Capture the cell that displays the provided text and extract its (X, Y) central coordinate. 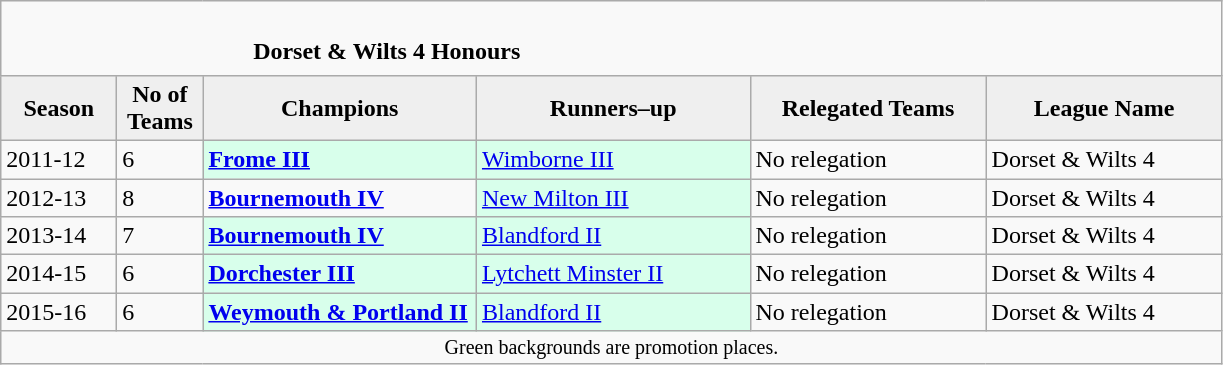
Frome III (340, 159)
2011-12 (59, 159)
Dorchester III (340, 274)
Wimborne III (613, 159)
Relegated Teams (868, 108)
2012-13 (59, 197)
No of Teams (160, 108)
Season (59, 108)
2014-15 (59, 274)
Weymouth & Portland II (340, 312)
7 (160, 236)
Lytchett Minster II (613, 274)
8 (160, 197)
League Name (1104, 108)
Runners–up (613, 108)
2015-16 (59, 312)
Champions (340, 108)
New Milton III (613, 197)
2013-14 (59, 236)
Green backgrounds are promotion places. (612, 348)
